Determine the [x, y] coordinate at the center of the cell enclosing the given text.  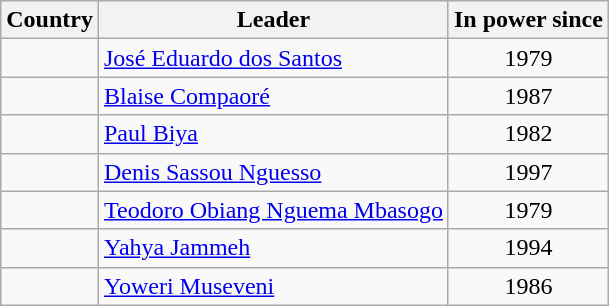
Denis Sassou Nguesso [273, 172]
1986 [528, 286]
Paul Biya [273, 134]
Blaise Compaoré [273, 96]
Yahya Jammeh [273, 248]
Teodoro Obiang Nguema Mbasogo [273, 210]
1997 [528, 172]
1982 [528, 134]
Yoweri Museveni [273, 286]
Country [50, 20]
Leader [273, 20]
1987 [528, 96]
José Eduardo dos Santos [273, 58]
In power since [528, 20]
1994 [528, 248]
